From the cell containing the given text, extract its center point as (X, Y) coordinate. 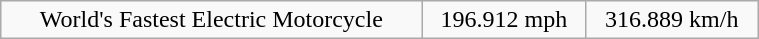
196.912 mph (504, 20)
World's Fastest Electric Motorcycle (212, 20)
316.889 km/h (672, 20)
